For the text-containing cell, return its midpoint in (x, y) coordinate format. 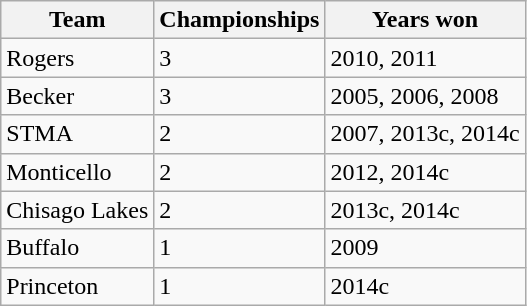
2010, 2011 (425, 58)
Chisago Lakes (78, 210)
Monticello (78, 172)
2012, 2014c (425, 172)
2005, 2006, 2008 (425, 96)
Team (78, 20)
2009 (425, 248)
Buffalo (78, 248)
Princeton (78, 286)
Championships (240, 20)
2014c (425, 286)
2007, 2013c, 2014c (425, 134)
Years won (425, 20)
STMA (78, 134)
Rogers (78, 58)
2013c, 2014c (425, 210)
Becker (78, 96)
